Capture the cell that displays the provided text and extract its [x, y] central coordinate. 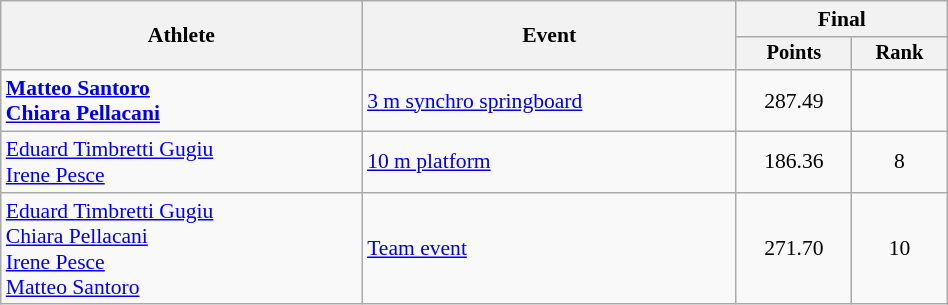
Eduard Timbretti GugiuChiara PellacaniIrene PesceMatteo Santoro [182, 249]
271.70 [794, 249]
10 [900, 249]
8 [900, 162]
287.49 [794, 100]
Final [842, 19]
3 m synchro springboard [549, 100]
Eduard Timbretti GugiuIrene Pesce [182, 162]
Matteo SantoroChiara Pellacani [182, 100]
Points [794, 54]
Team event [549, 249]
186.36 [794, 162]
10 m platform [549, 162]
Event [549, 36]
Rank [900, 54]
Athlete [182, 36]
